Search for the cell housing the specified text and yield its [X, Y] center coordinate. 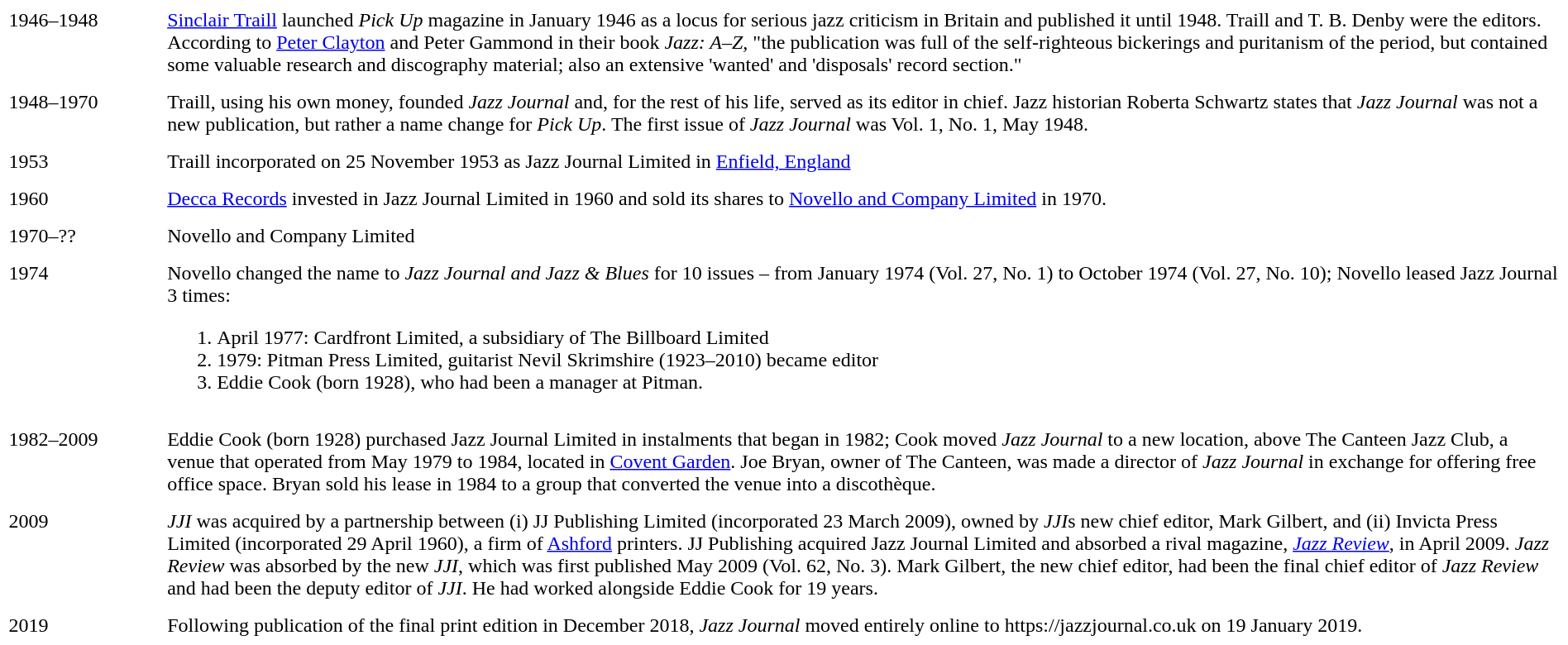
1982–2009 [81, 461]
2009 [81, 554]
1946–1948 [81, 42]
Traill incorporated on 25 November 1953 as Jazz Journal Limited in Enfield, England [863, 161]
Novello and Company Limited [863, 236]
Decca Records invested in Jazz Journal Limited in 1960 and sold its shares to Novello and Company Limited in 1970. [863, 198]
1953 [81, 161]
1970–?? [81, 236]
1960 [81, 198]
2019 [81, 625]
1974 [81, 337]
1948–1970 [81, 112]
